Capture the cell that displays the provided text and extract its (x, y) central coordinate. 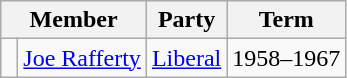
Member (74, 20)
Joe Rafferty (82, 58)
Party (186, 20)
1958–1967 (286, 58)
Term (286, 20)
Liberal (186, 58)
